Return [X, Y] of the center of cell containing provided text 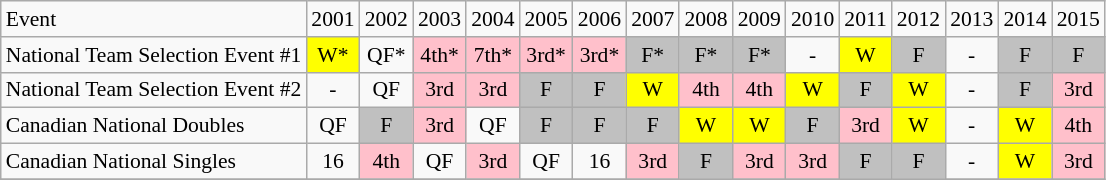
2010 [812, 19]
2003 [440, 19]
2009 [760, 19]
2011 [865, 19]
7th* [492, 55]
2005 [546, 19]
2006 [600, 19]
2007 [652, 19]
QF* [386, 55]
W* [332, 55]
Event [154, 19]
2008 [706, 19]
National Team Selection Event #1 [154, 55]
2012 [918, 19]
2002 [386, 19]
Canadian National Doubles [154, 126]
2004 [492, 19]
4th* [440, 55]
National Team Selection Event #2 [154, 90]
2014 [1024, 19]
2001 [332, 19]
2013 [972, 19]
Canadian National Singles [154, 162]
2015 [1078, 19]
